Scan for the cell matching the given text and deliver its [X, Y] coordinate at center. 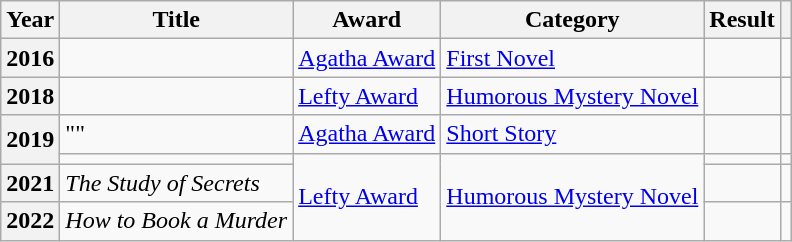
Result [742, 20]
"" [176, 134]
2021 [30, 183]
The Study of Secrets [176, 183]
First Novel [572, 58]
Award [367, 20]
Year [30, 20]
Title [176, 20]
2016 [30, 58]
2018 [30, 96]
2019 [30, 140]
How to Book a Murder [176, 221]
2022 [30, 221]
Category [572, 20]
Short Story [572, 134]
